Scan for the cell matching the given text and deliver its (X, Y) coordinate at center. 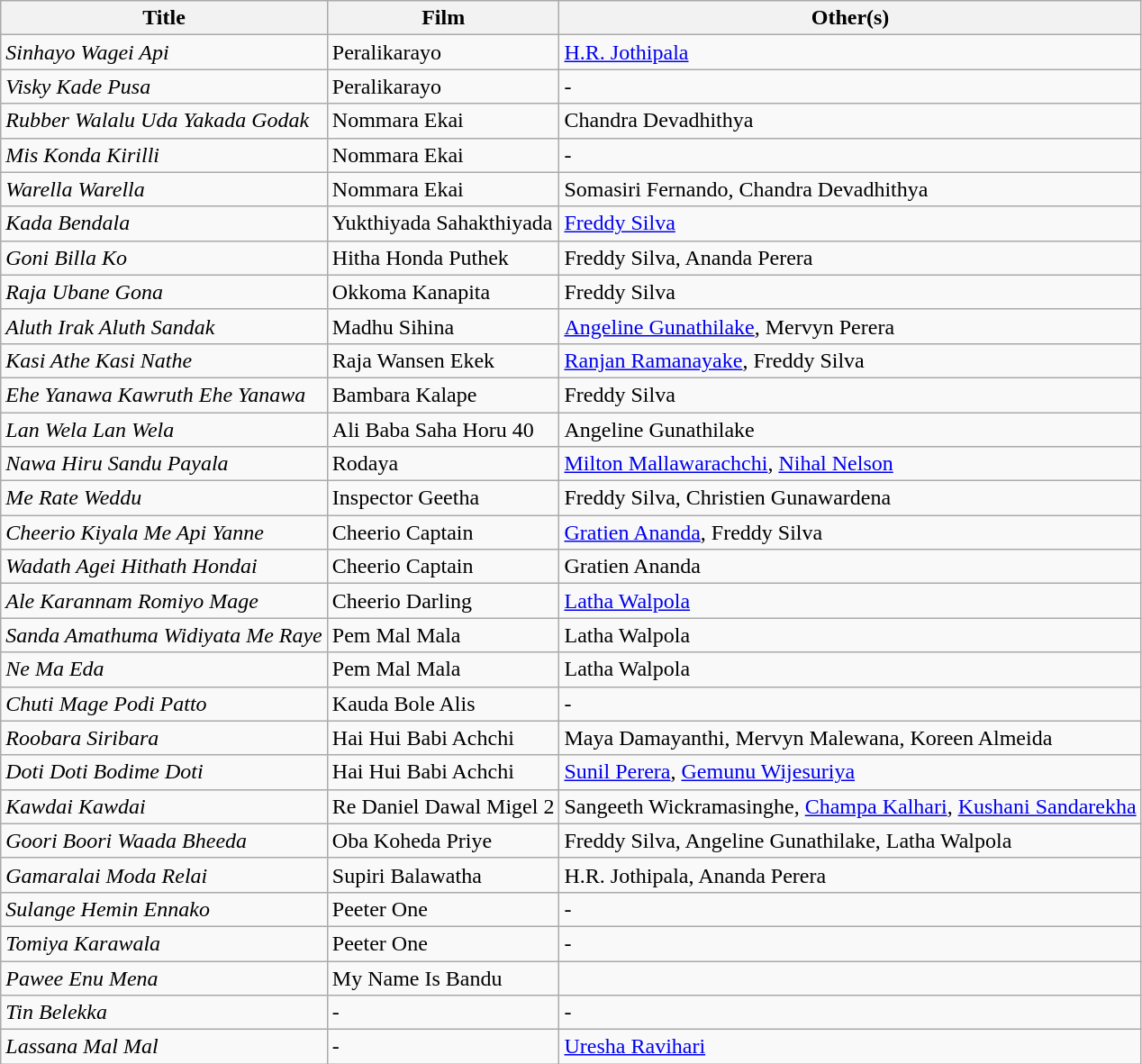
Tin Belekka (164, 1013)
Ranjan Ramanayake, Freddy Silva (850, 360)
Yukthiyada Sahakthiyada (443, 223)
Rodaya (443, 464)
Ne Ma Eda (164, 669)
Film (443, 18)
Raja Ubane Gona (164, 292)
Doti Doti Bodime Doti (164, 772)
Visky Kade Pusa (164, 86)
Freddy Silva, Ananda Perera (850, 258)
Madhu Sihina (443, 326)
Warella Warella (164, 189)
Somasiri Fernando, Chandra Devadhithya (850, 189)
Sanda Amathuma Widiyata Me Raye (164, 635)
Nawa Hiru Sandu Payala (164, 464)
Cheerio Kiyala Me Api Yanne (164, 532)
Kada Bendala (164, 223)
Kawdai Kawdai (164, 806)
Me Rate Weddu (164, 498)
Sunil Perera, Gemunu Wijesuriya (850, 772)
Kasi Athe Kasi Nathe (164, 360)
Gratien Ananda (850, 567)
Roobara Siribara (164, 738)
Hitha Honda Puthek (443, 258)
Bambara Kalape (443, 395)
Goni Billa Ko (164, 258)
Lan Wela Lan Wela (164, 430)
Inspector Geetha (443, 498)
Sangeeth Wickramasinghe, Champa Kalhari, Kushani Sandarekha (850, 806)
Tomiya Karawala (164, 943)
Sulange Hemin Ennako (164, 909)
Aluth Irak Aluth Sandak (164, 326)
Angeline Gunathilake, Mervyn Perera (850, 326)
Lassana Mal Mal (164, 1047)
Other(s) (850, 18)
Chandra Devadhithya (850, 121)
Kauda Bole Alis (443, 704)
Title (164, 18)
Ehe Yanawa Kawruth Ehe Yanawa (164, 395)
Uresha Ravihari (850, 1047)
Milton Mallawarachchi, Nihal Nelson (850, 464)
H.R. Jothipala (850, 52)
Supiri Balawatha (443, 875)
Ali Baba Saha Horu 40 (443, 430)
Freddy Silva, Angeline Gunathilake, Latha Walpola (850, 841)
Raja Wansen Ekek (443, 360)
Ale Karannam Romiyo Mage (164, 601)
Sinhayo Wagei Api (164, 52)
Gratien Ananda, Freddy Silva (850, 532)
Mis Konda Kirilli (164, 155)
Rubber Walalu Uda Yakada Godak (164, 121)
Wadath Agei Hithath Hondai (164, 567)
Re Daniel Dawal Migel 2 (443, 806)
Angeline Gunathilake (850, 430)
Pawee Enu Mena (164, 978)
Gamaralai Moda Relai (164, 875)
H.R. Jothipala, Ananda Perera (850, 875)
Maya Damayanthi, Mervyn Malewana, Koreen Almeida (850, 738)
Goori Boori Waada Bheeda (164, 841)
Oba Koheda Priye (443, 841)
My Name Is Bandu (443, 978)
Cheerio Darling (443, 601)
Chuti Mage Podi Patto (164, 704)
Okkoma Kanapita (443, 292)
Freddy Silva, Christien Gunawardena (850, 498)
